Locate the cell with the specified text and output its [x, y] center coordinate. 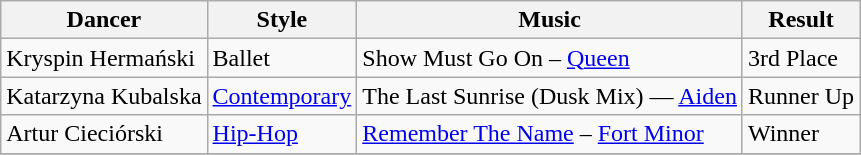
Winner [800, 134]
Style [282, 20]
Dancer [104, 20]
Artur Cieciórski [104, 134]
Contemporary [282, 96]
Hip-Hop [282, 134]
Kryspin Hermański [104, 58]
Katarzyna Kubalska [104, 96]
The Last Sunrise (Dusk Mix) — Aiden [550, 96]
3rd Place [800, 58]
Show Must Go On – Queen [550, 58]
Result [800, 20]
Runner Up [800, 96]
Music [550, 20]
Ballet [282, 58]
Remember The Name – Fort Minor [550, 134]
